Pinpoint the cell where the given text exists, returning its [X, Y] midpoint coordinate. 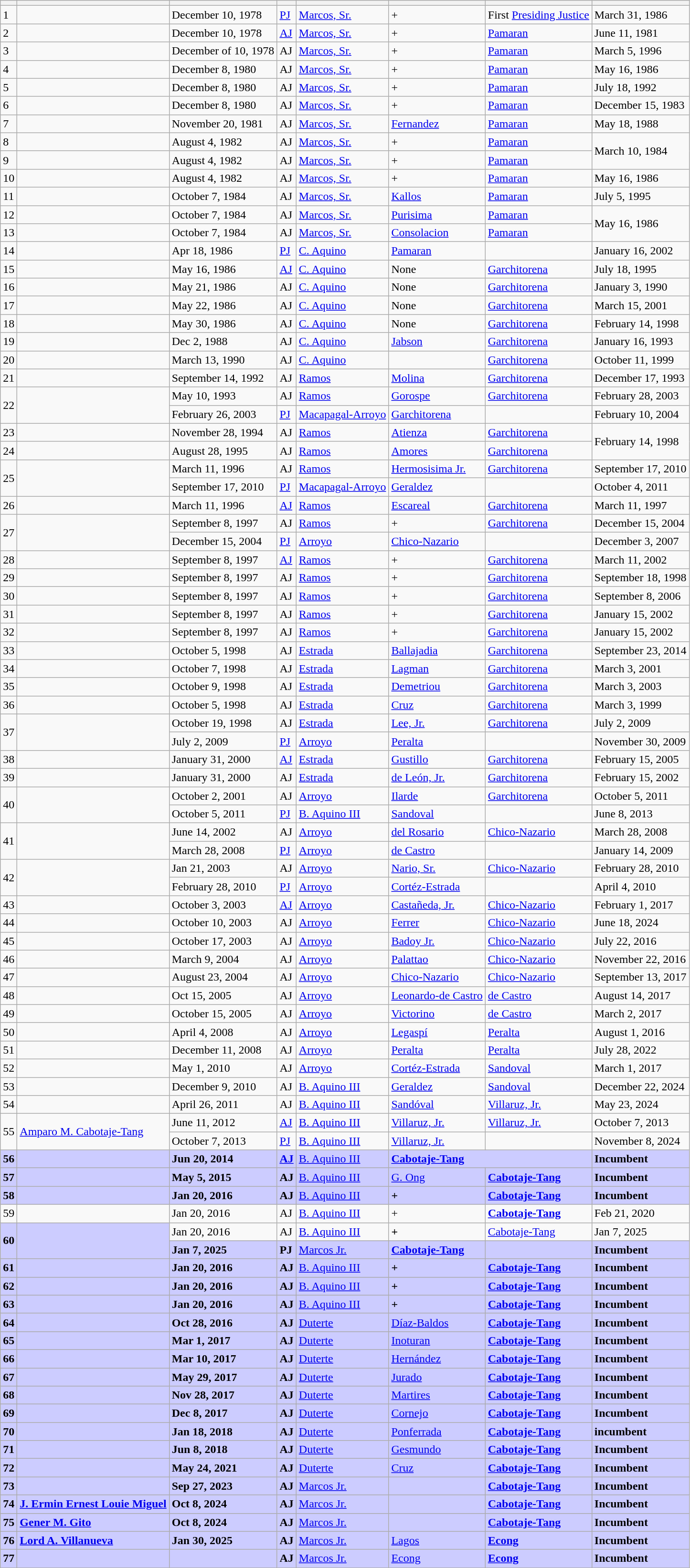
February 10, 2004 [640, 414]
72 [9, 1468]
March 11, 2002 [640, 560]
May 1, 2010 [223, 1068]
December 17, 1993 [640, 378]
Nario, Sr. [437, 868]
May 21, 1986 [223, 287]
November 30, 2009 [640, 741]
March 3, 2001 [640, 669]
61 [9, 1268]
Escareal [437, 505]
17 [9, 305]
36 [9, 705]
Jan 18, 2018 [223, 1432]
1 [9, 15]
July 5, 1995 [640, 196]
35 [9, 687]
Legaspí [437, 1032]
Fernandez [437, 124]
July 18, 1992 [640, 87]
May 24, 2021 [223, 1468]
August 14, 2017 [640, 995]
Gesmundo [437, 1450]
March 3, 2003 [640, 687]
April 26, 2011 [223, 1105]
55 [9, 1132]
6 [9, 105]
76 [9, 1540]
October 11, 1999 [640, 360]
March 5, 1996 [640, 51]
19 [9, 342]
July 18, 1995 [640, 269]
26 [9, 505]
October 2, 2001 [223, 795]
Martires [437, 1395]
Feb 21, 2020 [640, 1213]
Ballajadia [437, 650]
Consolacion [437, 233]
September 13, 2017 [640, 977]
62 [9, 1286]
44 [9, 923]
Cornejo [437, 1413]
Jan 30, 2025 [223, 1540]
74 [9, 1504]
May 22, 1986 [223, 305]
February 15, 2005 [640, 759]
Nov 28, 2017 [223, 1395]
52 [9, 1068]
January 3, 1990 [640, 287]
February 1, 2017 [640, 905]
Ferrer [437, 923]
32 [9, 632]
Amparo M. Cabotaje-Tang [93, 1132]
October 3, 2003 [223, 905]
8 [9, 142]
15 [9, 269]
Victorino [437, 1014]
77 [9, 1558]
37 [9, 732]
Atienza [437, 432]
Molina [437, 378]
February 28, 2003 [640, 396]
November 20, 1981 [223, 124]
Castañeda, Jr. [437, 905]
October 10, 2003 [223, 923]
30 [9, 596]
December 15, 1983 [640, 105]
August 23, 2004 [223, 977]
Demetriou [437, 687]
Lagman [437, 669]
Apr 18, 1986 [223, 251]
J. Ermin Ernest Louie Miguel [93, 1504]
33 [9, 650]
incumbent [640, 1432]
September 18, 1998 [640, 578]
28 [9, 560]
Jun 8, 2018 [223, 1450]
54 [9, 1105]
June 14, 2002 [223, 832]
Jabson [437, 342]
September 8, 2006 [640, 596]
70 [9, 1432]
November 8, 2024 [640, 1141]
38 [9, 759]
21 [9, 378]
November 28, 1994 [223, 432]
7 [9, 124]
5 [9, 87]
Jan 21, 2003 [223, 868]
July 28, 2022 [640, 1050]
September 14, 1992 [223, 378]
45 [9, 941]
2 [9, 33]
67 [9, 1377]
14 [9, 251]
Sandóval [437, 1105]
March 31, 1986 [640, 15]
47 [9, 977]
February 15, 2002 [640, 777]
39 [9, 777]
March 1, 2017 [640, 1068]
50 [9, 1032]
October 9, 1998 [223, 687]
65 [9, 1340]
December 22, 2024 [640, 1087]
Dec 8, 2017 [223, 1413]
3 [9, 51]
May 23, 2024 [640, 1105]
June 11, 1981 [640, 33]
11 [9, 196]
April 4, 2008 [223, 1032]
75 [9, 1522]
Jurado [437, 1377]
63 [9, 1304]
October 7, 1998 [223, 669]
February 26, 2003 [223, 414]
August 28, 1995 [223, 450]
Díaz-Baldos [437, 1322]
16 [9, 287]
Leonardo-de Castro [437, 995]
59 [9, 1213]
23 [9, 432]
68 [9, 1395]
Palattao [437, 959]
November 22, 2016 [640, 959]
October 17, 2003 [223, 941]
January 16, 2002 [640, 251]
May 18, 1988 [640, 124]
October 19, 1998 [223, 723]
December 11, 2008 [223, 1050]
December of 10, 1978 [223, 51]
First Presiding Justice [539, 15]
4 [9, 69]
49 [9, 1014]
58 [9, 1195]
Hermosisima Jr. [437, 469]
Dec 2, 1988 [223, 342]
71 [9, 1450]
June 8, 2013 [640, 814]
41 [9, 841]
Mar 1, 2017 [223, 1340]
Lee, Jr. [437, 723]
G. Ong [437, 1177]
Sep 27, 2023 [223, 1486]
57 [9, 1177]
Inoturan [437, 1340]
9 [9, 160]
Ponferrada [437, 1432]
20 [9, 360]
66 [9, 1359]
Hernández [437, 1359]
40 [9, 805]
51 [9, 1050]
June 11, 2012 [223, 1123]
25 [9, 478]
March 13, 1990 [223, 360]
29 [9, 578]
18 [9, 324]
March 3, 1999 [640, 705]
March 11, 1997 [640, 505]
24 [9, 450]
Oct 28, 2016 [223, 1322]
Gorospe [437, 396]
July 22, 2016 [640, 941]
October 4, 2011 [640, 487]
Jun 20, 2014 [223, 1159]
31 [9, 614]
60 [9, 1241]
46 [9, 959]
10 [9, 178]
Purisima [437, 214]
March 10, 1984 [640, 151]
December 9, 2010 [223, 1087]
May 5, 2015 [223, 1177]
34 [9, 669]
42 [9, 878]
53 [9, 1087]
Kallos [437, 196]
December 3, 2007 [640, 542]
Gustillo [437, 759]
43 [9, 905]
March 15, 2001 [640, 305]
de León, Jr. [437, 777]
Ilarde [437, 795]
April 4, 2010 [640, 887]
May 29, 2017 [223, 1377]
Lagos [437, 1540]
69 [9, 1413]
Badoy Jr. [437, 941]
May 10, 1993 [223, 396]
January 14, 2009 [640, 850]
73 [9, 1486]
22 [9, 405]
Gener M. Gito [93, 1522]
27 [9, 533]
January 16, 1993 [640, 342]
May 30, 1986 [223, 324]
March 2, 2017 [640, 1014]
del Rosario [437, 832]
48 [9, 995]
August 1, 2016 [640, 1032]
Lord A. Villanueva [93, 1540]
12 [9, 214]
Mar 10, 2017 [223, 1359]
June 18, 2024 [640, 923]
September 23, 2014 [640, 650]
March 9, 2004 [223, 959]
56 [9, 1159]
Oct 15, 2005 [223, 995]
October 15, 2005 [223, 1014]
Amores [437, 450]
13 [9, 233]
64 [9, 1322]
